Search for the cell housing the specified text and yield its [x, y] center coordinate. 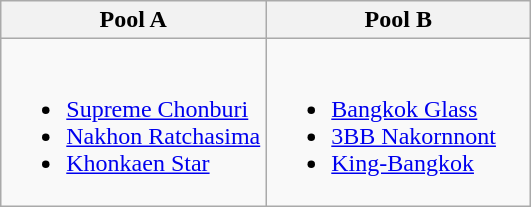
Pool B [398, 20]
Pool A [134, 20]
Supreme ChonburiNakhon RatchasimaKhonkaen Star [134, 122]
Bangkok Glass3BB NakornnontKing-Bangkok [398, 122]
